Return the [X, Y] coordinate for the center point of the cell that contains the specified text.  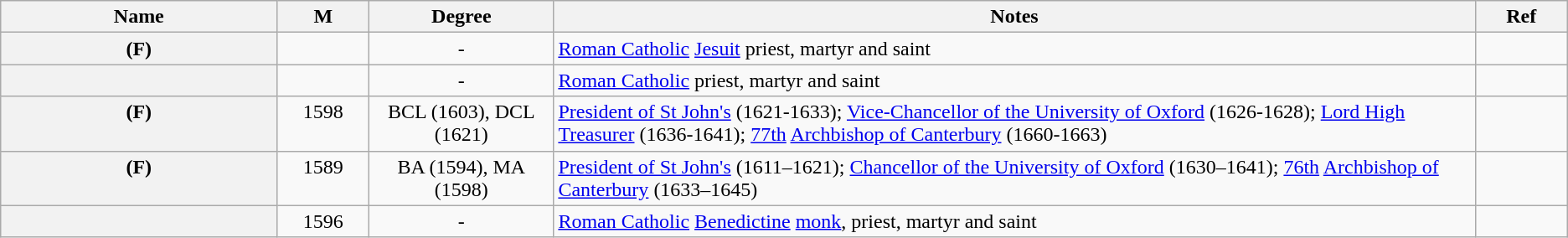
Roman Catholic Benedictine monk, priest, martyr and saint [1014, 221]
1598 [323, 124]
BCL (1603), DCL (1621) [462, 124]
Roman Catholic priest, martyr and saint [1014, 80]
President of St John's (1611–1621); Chancellor of the University of Oxford (1630–1641); 76th Archbishop of Canterbury (1633–1645) [1014, 178]
BA (1594), MA (1598) [462, 178]
Roman Catholic Jesuit priest, martyr and saint [1014, 49]
1589 [323, 178]
1596 [323, 221]
Ref [1521, 17]
M [323, 17]
Name [139, 17]
Notes [1014, 17]
Degree [462, 17]
